Return (X, Y) of the center of cell containing provided text 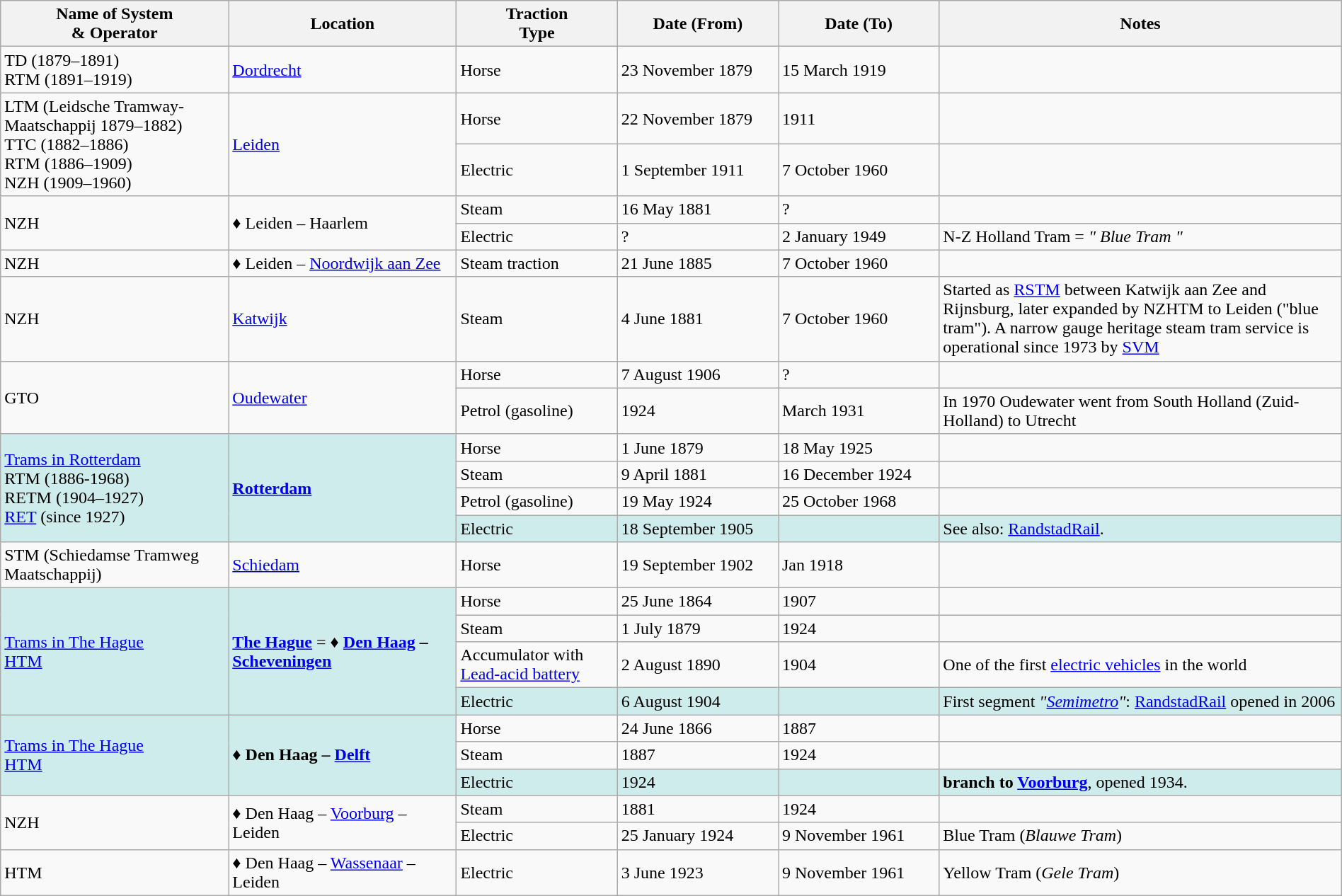
branch to Voorburg, opened 1934. (1140, 782)
2 August 1890 (698, 665)
Schiedam (343, 565)
1907 (859, 602)
1 June 1879 (698, 447)
1911 (859, 119)
Oudewater (343, 398)
1881 (698, 809)
19 September 1902 (698, 565)
Date (To) (859, 24)
In 1970 Oudewater went from South Holland (Zuid-Holland) to Utrecht (1140, 410)
♦ Den Haag – Voorburg – Leiden (343, 822)
Accumulator with Lead-acid battery (537, 665)
Jan 1918 (859, 565)
See also: RandstadRail. (1140, 529)
19 May 1924 (698, 501)
Date (From) (698, 24)
GTO (115, 398)
HTM (115, 872)
N-Z Holland Tram = " Blue Tram " (1140, 236)
Location (343, 24)
7 August 1906 (698, 374)
♦ Den Haag – Wassenaar – Leiden (343, 872)
Dordrecht (343, 69)
1 September 1911 (698, 170)
♦ Leiden – Haarlem (343, 223)
Yellow Tram (Gele Tram) (1140, 872)
LTM (Leidsche Tramway-Maatschappij 1879–1882)TTC (1882–1886)RTM (1886–1909)NZH (1909–1960) (115, 144)
One of the first electric vehicles in the world (1140, 665)
♦ Den Haag – Delft (343, 755)
STM (Schiedamse Tramweg Maatschappij) (115, 565)
6 August 1904 (698, 701)
TD (1879–1891)RTM (1891–1919) (115, 69)
16 May 1881 (698, 209)
23 November 1879 (698, 69)
Trams in Rotterdam RTM (1886-1968) RETM (1904–1927) RET (since 1927) (115, 488)
The Hague = ♦ Den Haag – Scheveningen (343, 651)
2 January 1949 (859, 236)
25 January 1924 (698, 836)
Blue Tram (Blauwe Tram) (1140, 836)
Notes (1140, 24)
1904 (859, 665)
4 June 1881 (698, 318)
March 1931 (859, 410)
16 December 1924 (859, 474)
24 June 1866 (698, 728)
First segment "Semimetro": RandstadRail opened in 2006 (1140, 701)
15 March 1919 (859, 69)
18 September 1905 (698, 529)
22 November 1879 (698, 119)
3 June 1923 (698, 872)
Katwijk (343, 318)
25 June 1864 (698, 602)
Leiden (343, 144)
1 July 1879 (698, 628)
18 May 1925 (859, 447)
25 October 1968 (859, 501)
♦ Leiden – Noordwijk aan Zee (343, 263)
Steam traction (537, 263)
9 April 1881 (698, 474)
TractionType (537, 24)
Rotterdam (343, 488)
21 June 1885 (698, 263)
Name of System& Operator (115, 24)
